Search for the cell housing the specified text and yield its (X, Y) center coordinate. 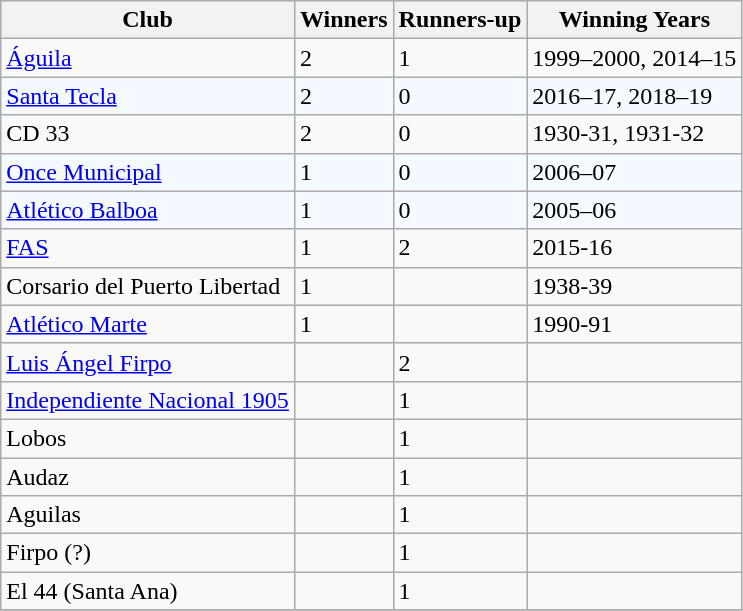
Winners (344, 20)
2015-16 (634, 248)
FAS (148, 248)
CD 33 (148, 134)
Club (148, 20)
1990-91 (634, 324)
Santa Tecla (148, 96)
1938-39 (634, 286)
El 44 (Santa Ana) (148, 591)
Corsario del Puerto Libertad (148, 286)
1999–2000, 2014–15 (634, 58)
1930-31, 1931-32 (634, 134)
Independiente Nacional 1905 (148, 400)
Audaz (148, 477)
Lobos (148, 438)
Luis Ángel Firpo (148, 362)
Atlético Marte (148, 324)
2006–07 (634, 172)
Firpo (?) (148, 553)
Winning Years (634, 20)
2016–17, 2018–19 (634, 96)
Atlético Balboa (148, 210)
Once Municipal (148, 172)
2005–06 (634, 210)
Runners-up (460, 20)
Aguilas (148, 515)
Águila (148, 58)
